Determine the [x, y] coordinate at the center of the cell enclosing the given text.  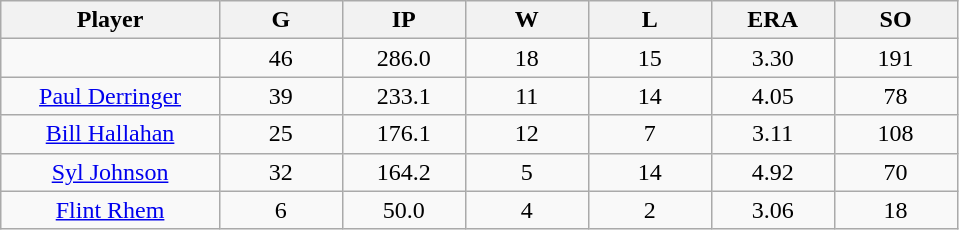
50.0 [404, 210]
70 [896, 172]
25 [280, 134]
15 [650, 58]
191 [896, 58]
IP [404, 20]
78 [896, 96]
11 [526, 96]
286.0 [404, 58]
ERA [772, 20]
L [650, 20]
176.1 [404, 134]
Bill Hallahan [110, 134]
39 [280, 96]
5 [526, 172]
3.30 [772, 58]
Syl Johnson [110, 172]
233.1 [404, 96]
3.11 [772, 134]
108 [896, 134]
6 [280, 210]
G [280, 20]
46 [280, 58]
4.92 [772, 172]
2 [650, 210]
4.05 [772, 96]
Player [110, 20]
12 [526, 134]
32 [280, 172]
4 [526, 210]
SO [896, 20]
Flint Rhem [110, 210]
164.2 [404, 172]
7 [650, 134]
Paul Derringer [110, 96]
W [526, 20]
3.06 [772, 210]
